Capture the cell that displays the provided text and extract its [x, y] central coordinate. 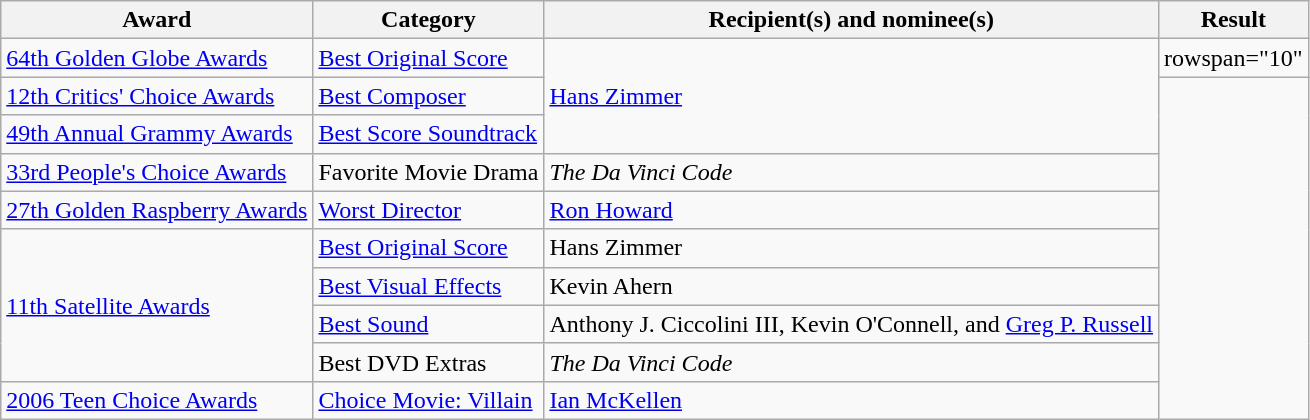
Category [428, 20]
Recipient(s) and nominee(s) [852, 20]
Best Visual Effects [428, 286]
Favorite Movie Drama [428, 172]
rowspan="10" [1234, 58]
Ron Howard [852, 210]
Choice Movie: Villain [428, 400]
Best Sound [428, 324]
49th Annual Grammy Awards [157, 134]
Kevin Ahern [852, 286]
Ian McKellen [852, 400]
Best Score Soundtrack [428, 134]
Worst Director [428, 210]
2006 Teen Choice Awards [157, 400]
Anthony J. Ciccolini III, Kevin O'Connell, and Greg P. Russell [852, 324]
Best Composer [428, 96]
Result [1234, 20]
12th Critics' Choice Awards [157, 96]
Best DVD Extras [428, 362]
11th Satellite Awards [157, 305]
64th Golden Globe Awards [157, 58]
27th Golden Raspberry Awards [157, 210]
Award [157, 20]
33rd People's Choice Awards [157, 172]
